Extract the [X, Y] coordinate from the center of the cell holding the provided text.  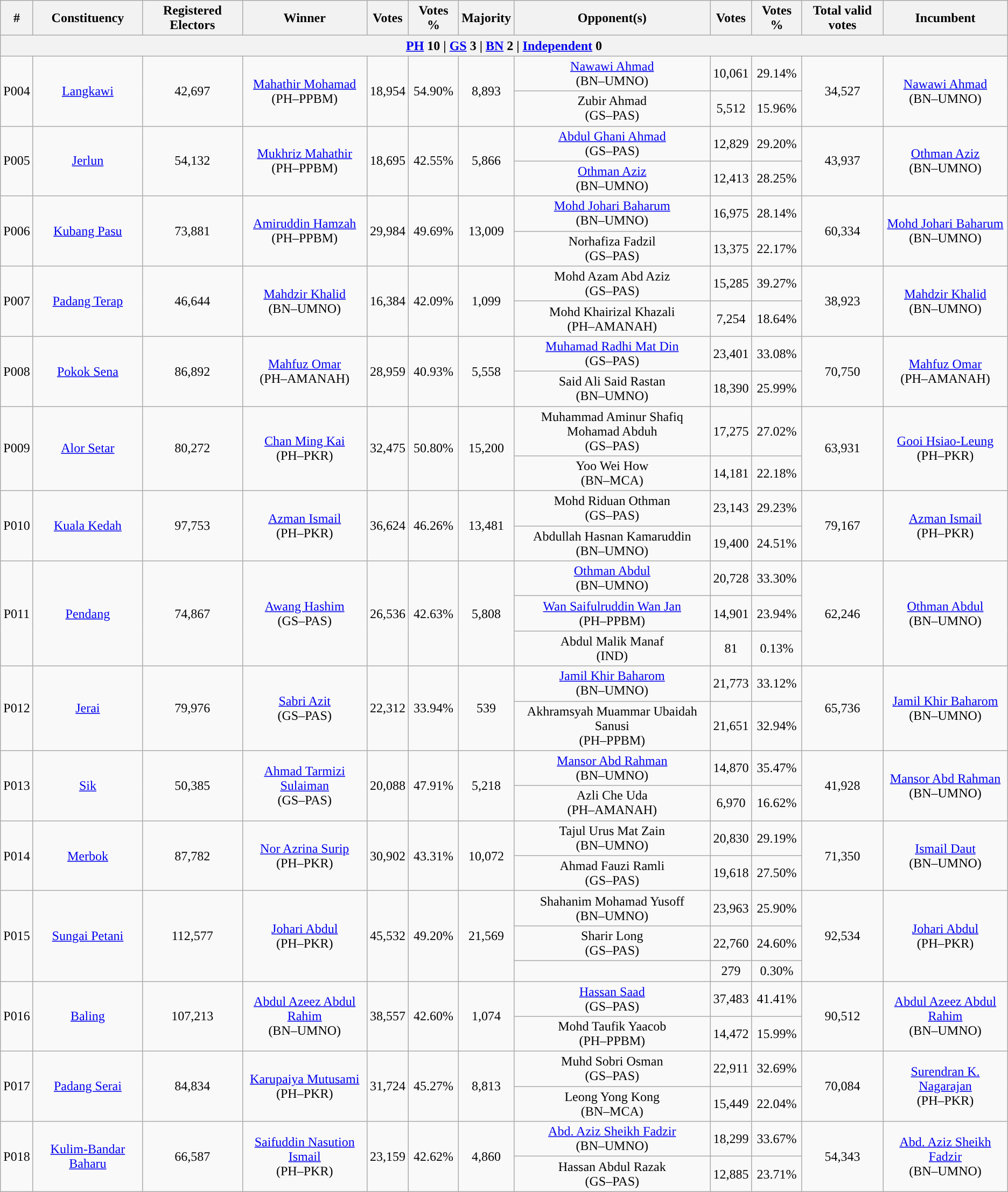
46,644 [193, 301]
P018 [17, 1156]
27.02% [776, 431]
Kulim-Bandar Baharu [87, 1156]
Mohd Taufik Yaacob(PH–PPBM) [612, 1034]
Mohd Khairizal Khazali(PH–AMANAH) [612, 319]
Padang Serai [87, 1086]
70,084 [842, 1086]
49.69% [433, 231]
Shahanim Mohamad Yusoff(BN–UMNO) [612, 908]
47.91% [433, 786]
1,074 [487, 1016]
32,475 [388, 448]
# [17, 18]
15,285 [731, 283]
13,009 [487, 231]
Nor Azrina Surip(PH–PKR) [305, 856]
33.08% [776, 353]
23.71% [776, 1174]
P008 [17, 371]
5,512 [731, 109]
50.80% [433, 448]
36,624 [388, 526]
86,892 [193, 371]
Surendran K. Nagarajan(PH–PKR) [946, 1086]
23,401 [731, 353]
33.30% [776, 578]
Kubang Pasu [87, 231]
45,532 [388, 936]
279 [731, 971]
18.64% [776, 319]
Incumbent [946, 18]
28,959 [388, 371]
P005 [17, 161]
81 [731, 648]
539 [487, 709]
16,975 [731, 213]
112,577 [193, 936]
21,569 [487, 936]
12,829 [731, 143]
Hassan Abdul Razak(GS–PAS) [612, 1174]
P004 [17, 91]
107,213 [193, 1016]
6,970 [731, 803]
32.94% [776, 726]
22.17% [776, 249]
21,651 [731, 726]
Mohd Riduan Othman(GS–PAS) [612, 508]
15.96% [776, 109]
41.41% [776, 998]
18,390 [731, 389]
Mukhriz Mahathir(PH–PPBM) [305, 161]
Karupaiya Mutusami(PH–PKR) [305, 1086]
P010 [17, 526]
P006 [17, 231]
Mohd Azam Abd Aziz(GS–PAS) [612, 283]
84,834 [193, 1086]
Akhramsyah Muammar Ubaidah Sanusi(PH–PPBM) [612, 726]
7,254 [731, 319]
Constituency [87, 18]
42.63% [433, 614]
Jerai [87, 709]
Azli Che Uda(PH–AMANAH) [612, 803]
19,618 [731, 873]
32.69% [776, 1069]
Ahmad Tarmizi Sulaiman(GS–PAS) [305, 786]
33.67% [776, 1139]
40.93% [433, 371]
P012 [17, 709]
P015 [17, 936]
23,963 [731, 908]
15.99% [776, 1034]
71,350 [842, 856]
42,697 [193, 91]
Muhammad Aminur Shafiq Mohamad Abduh(GS–PAS) [612, 431]
P007 [17, 301]
1,099 [487, 301]
Sungai Petani [87, 936]
28.14% [776, 213]
P016 [17, 1016]
42.62% [433, 1156]
14,472 [731, 1034]
54.90% [433, 91]
Saifuddin Nasution Ismail(PH–PKR) [305, 1156]
Kuala Kedah [87, 526]
97,753 [193, 526]
65,736 [842, 709]
22.04% [776, 1104]
30,902 [388, 856]
29.23% [776, 508]
66,587 [193, 1156]
22,312 [388, 709]
Majority [487, 18]
18,695 [388, 161]
18,954 [388, 91]
22,760 [731, 943]
Abdul Malik Manaf(IND) [612, 648]
79,167 [842, 526]
Yoo Wei How(BN–MCA) [612, 474]
39.27% [776, 283]
28.25% [776, 179]
0.30% [776, 971]
Awang Hashim(GS–PAS) [305, 614]
41,928 [842, 786]
Wan Saifulruddin Wan Jan(PH–PPBM) [612, 614]
13,375 [731, 249]
Leong Yong Kong(BN–MCA) [612, 1104]
26,536 [388, 614]
Hassan Saad(GS–PAS) [612, 998]
Sik [87, 786]
29,984 [388, 231]
Langkawi [87, 91]
54,132 [193, 161]
Sharir Long(GS–PAS) [612, 943]
54,343 [842, 1156]
Registered Electors [193, 18]
10,072 [487, 856]
14,870 [731, 768]
Abdullah Hasnan Kamaruddin(BN–UMNO) [612, 544]
15,449 [731, 1104]
60,334 [842, 231]
90,512 [842, 1016]
Opponent(s) [612, 18]
Amiruddin Hamzah(PH–PPBM) [305, 231]
10,061 [731, 73]
16.62% [776, 803]
92,534 [842, 936]
P009 [17, 448]
Ismail Daut(BN–UMNO) [946, 856]
Merbok [87, 856]
8,893 [487, 91]
73,881 [193, 231]
50,385 [193, 786]
5,218 [487, 786]
34,527 [842, 91]
22,911 [731, 1069]
Alor Setar [87, 448]
38,557 [388, 1016]
38,923 [842, 301]
70,750 [842, 371]
25.99% [776, 389]
Muhd Sobri Osman(GS–PAS) [612, 1069]
74,867 [193, 614]
14,181 [731, 474]
12,885 [731, 1174]
43.31% [433, 856]
Abdul Ghani Ahmad(GS–PAS) [612, 143]
20,088 [388, 786]
Jerlun [87, 161]
23.94% [776, 614]
63,931 [842, 448]
5,558 [487, 371]
35.47% [776, 768]
Said Ali Said Rastan(BN–UMNO) [612, 389]
Baling [87, 1016]
33.94% [433, 709]
45.27% [433, 1086]
Total valid votes [842, 18]
29.19% [776, 838]
8,813 [487, 1086]
Chan Ming Kai(PH–PKR) [305, 448]
42.60% [433, 1016]
Pendang [87, 614]
Mahathir Mohamad(PH–PPBM) [305, 91]
18,299 [731, 1139]
27.50% [776, 873]
20,728 [731, 578]
17,275 [731, 431]
25.90% [776, 908]
Padang Terap [87, 301]
Pokok Sena [87, 371]
Sabri Azit(GS–PAS) [305, 709]
Gooi Hsiao-Leung(PH–PKR) [946, 448]
42.09% [433, 301]
79,976 [193, 709]
P017 [17, 1086]
87,782 [193, 856]
22.18% [776, 474]
37,483 [731, 998]
5,808 [487, 614]
24.51% [776, 544]
43,937 [842, 161]
20,830 [731, 838]
13,481 [487, 526]
P014 [17, 856]
23,143 [731, 508]
24.60% [776, 943]
21,773 [731, 684]
46.26% [433, 526]
14,901 [731, 614]
23,159 [388, 1156]
Muhamad Radhi Mat Din(GS–PAS) [612, 353]
P011 [17, 614]
62,246 [842, 614]
80,272 [193, 448]
PH 10 | GS 3 | BN 2 | Independent 0 [504, 46]
29.14% [776, 73]
42.55% [433, 161]
Winner [305, 18]
0.13% [776, 648]
31,724 [388, 1086]
4,860 [487, 1156]
Tajul Urus Mat Zain(BN–UMNO) [612, 838]
29.20% [776, 143]
Zubir Ahmad(GS–PAS) [612, 109]
12,413 [731, 179]
P013 [17, 786]
Ahmad Fauzi Ramli(GS–PAS) [612, 873]
16,384 [388, 301]
15,200 [487, 448]
Norhafiza Fadzil(GS–PAS) [612, 249]
33.12% [776, 684]
49.20% [433, 936]
5,866 [487, 161]
19,400 [731, 544]
